Detect which cell encompasses the target text, then output its (x, y) center coordinate. 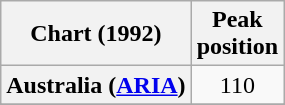
Chart (1992) (96, 34)
Australia (ARIA) (96, 85)
Peakposition (237, 34)
110 (237, 85)
